Pinpoint the cell where the given text exists, returning its (X, Y) midpoint coordinate. 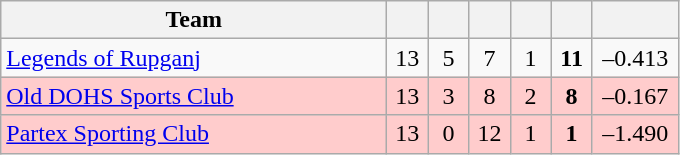
Team (194, 20)
0 (448, 134)
11 (572, 58)
12 (490, 134)
5 (448, 58)
7 (490, 58)
–0.167 (635, 96)
–0.413 (635, 58)
Partex Sporting Club (194, 134)
Old DOHS Sports Club (194, 96)
2 (530, 96)
3 (448, 96)
–1.490 (635, 134)
Legends of Rupganj (194, 58)
